Determine the [x, y] coordinate at the center of the cell enclosing the given text.  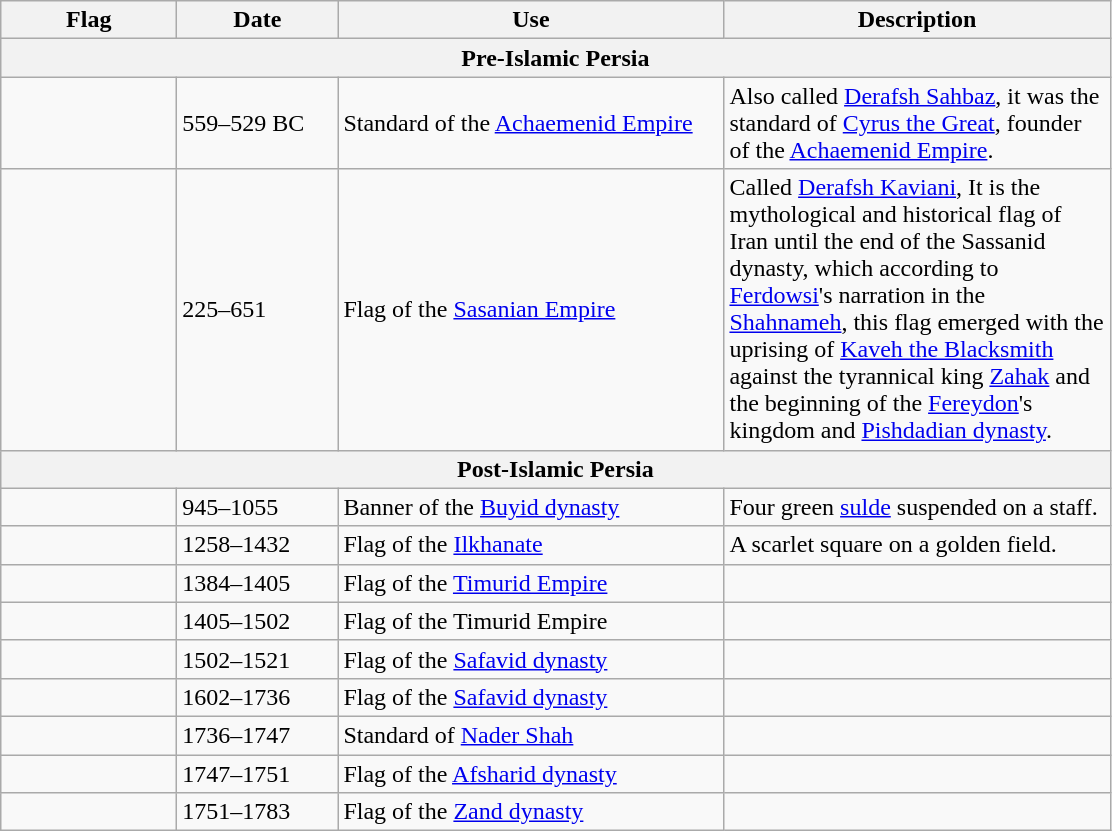
1405–1502 [258, 621]
559–529 BC [258, 123]
1747–1751 [258, 773]
Banner of the Buyid dynasty [531, 507]
Also called Derafsh Sahbaz, it was the standard of Cyrus the Great, founder of the Achaemenid Empire. [917, 123]
1384–1405 [258, 583]
945–1055 [258, 507]
1502–1521 [258, 659]
Standard of Nader Shah [531, 735]
225–651 [258, 310]
Standard of the Achaemenid Empire [531, 123]
Flag of the Ilkhanate [531, 545]
Date [258, 20]
Description [917, 20]
Use [531, 20]
1258–1432 [258, 545]
1602–1736 [258, 697]
Flag [89, 20]
Flag of the Afsharid dynasty [531, 773]
1751–1783 [258, 812]
A scarlet square on a golden field. [917, 545]
Four green sulde suspended on a staff. [917, 507]
Flag of the Sasanian Empire [531, 310]
1736–1747 [258, 735]
Flag of the Zand dynasty [531, 812]
Pre-Islamic Persia [556, 58]
Post-Islamic Persia [556, 469]
